Provide the [x, y] coordinate of the cell's center where the given text is located.  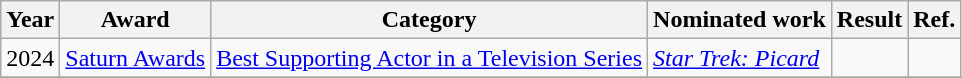
Star Trek: Picard [740, 58]
2024 [30, 58]
Nominated work [740, 20]
Saturn Awards [136, 58]
Result [869, 20]
Best Supporting Actor in a Television Series [430, 58]
Ref. [934, 20]
Year [30, 20]
Award [136, 20]
Category [430, 20]
